From the cell containing the given text, extract its center point as [X, Y] coordinate. 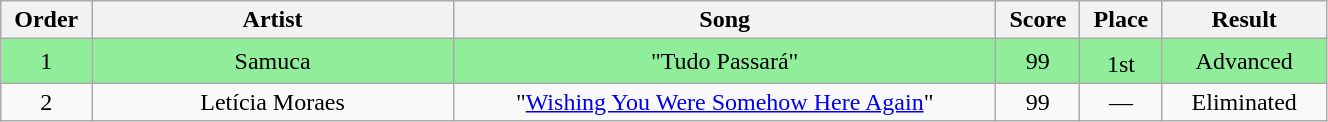
Score [1038, 20]
"Wishing You Were Somehow Here Again" [724, 102]
1 [46, 62]
Eliminated [1244, 102]
Artist [273, 20]
Letícia Moraes [273, 102]
"Tudo Passará" [724, 62]
Advanced [1244, 62]
Samuca [273, 62]
— [1121, 102]
Order [46, 20]
Result [1244, 20]
1st [1121, 62]
2 [46, 102]
Song [724, 20]
Place [1121, 20]
